Identify which cell holds the provided text, then report its (X, Y) central coordinate. 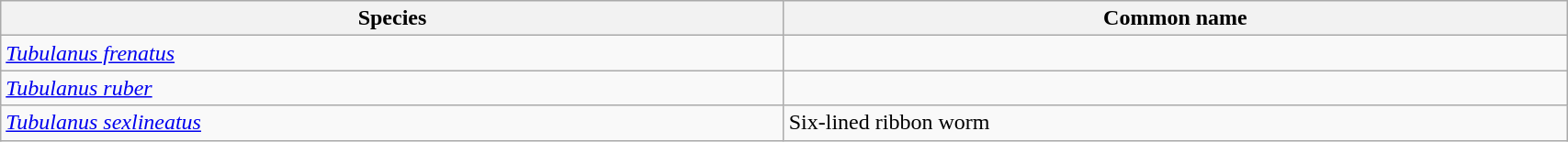
Tubulanus ruber (392, 88)
Common name (1175, 18)
Tubulanus sexlineatus (392, 123)
Six-lined ribbon worm (1175, 123)
Species (392, 18)
Tubulanus frenatus (392, 53)
